Scan for the cell matching the given text and deliver its [x, y] coordinate at center. 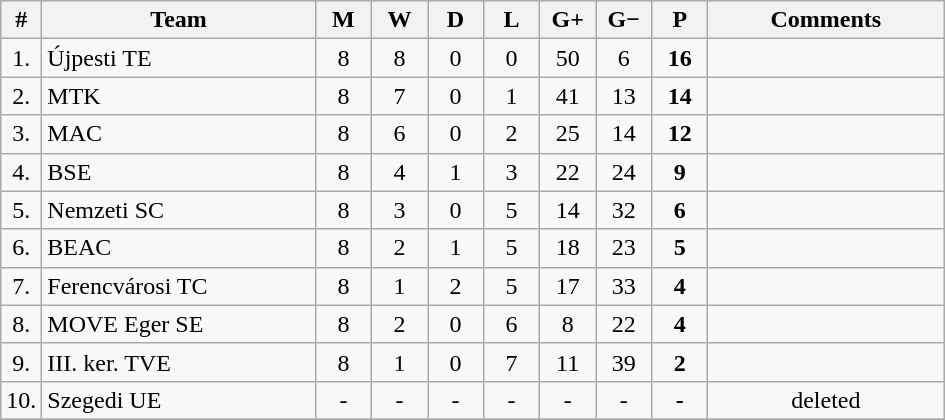
MOVE Eger SE [179, 324]
P [680, 20]
3. [22, 134]
BSE [179, 172]
9 [680, 172]
24 [624, 172]
2. [22, 96]
33 [624, 286]
deleted [826, 400]
5. [22, 210]
Comments [826, 20]
7. [22, 286]
17 [568, 286]
L [512, 20]
BEAC [179, 248]
41 [568, 96]
11 [568, 362]
# [22, 20]
16 [680, 58]
Ferencvárosi TC [179, 286]
G− [624, 20]
25 [568, 134]
8. [22, 324]
4. [22, 172]
Újpesti TE [179, 58]
12 [680, 134]
M [343, 20]
6. [22, 248]
10. [22, 400]
9. [22, 362]
32 [624, 210]
50 [568, 58]
39 [624, 362]
MAC [179, 134]
Szegedi UE [179, 400]
23 [624, 248]
D [456, 20]
13 [624, 96]
MTK [179, 96]
Team [179, 20]
18 [568, 248]
G+ [568, 20]
W [399, 20]
Nemzeti SC [179, 210]
III. ker. TVE [179, 362]
1. [22, 58]
